Capture the cell that displays the provided text and extract its (x, y) central coordinate. 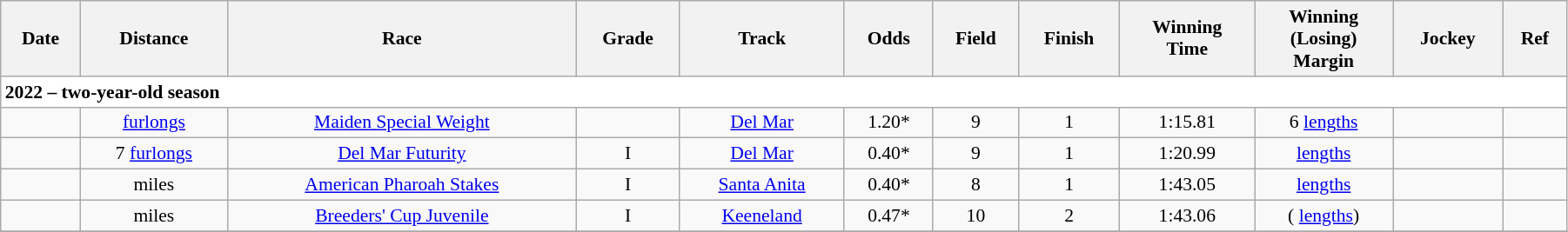
0.47* (888, 215)
American Pharoah Stakes (402, 185)
1:43.05 (1187, 185)
( lengths) (1324, 215)
Grade (627, 38)
7 furlongs (153, 154)
1:15.81 (1187, 123)
2022 – two-year-old season (784, 92)
Race (402, 38)
1:43.06 (1187, 215)
6 lengths (1324, 123)
Date (41, 38)
Winning(Losing)Margin (1324, 38)
Odds (888, 38)
Ref (1535, 38)
Keeneland (762, 215)
2 (1069, 215)
Maiden Special Weight (402, 123)
Track (762, 38)
Finish (1069, 38)
8 (975, 185)
10 (975, 215)
Breeders' Cup Juvenile (402, 215)
Field (975, 38)
WinningTime (1187, 38)
furlongs (153, 123)
1.20* (888, 123)
1:20.99 (1187, 154)
Santa Anita (762, 185)
Distance (153, 38)
Del Mar Futurity (402, 154)
Jockey (1448, 38)
